Extract the (x, y) coordinate from the center of the cell holding the provided text.  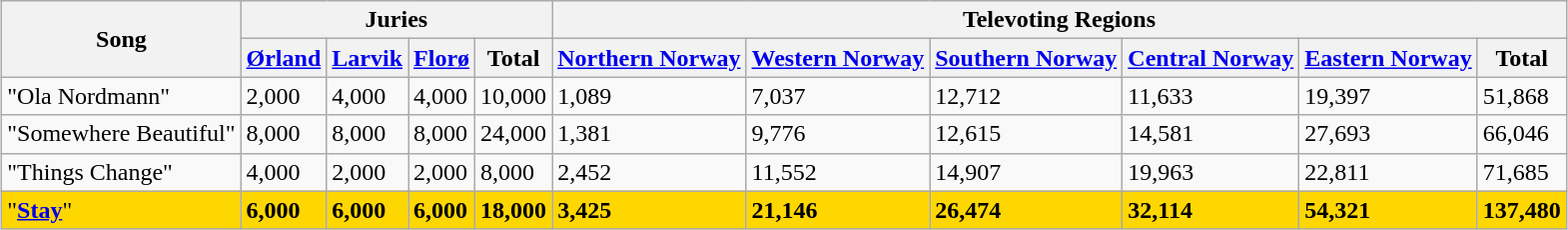
1,381 (649, 134)
12,712 (1027, 96)
Eastern Norway (1388, 58)
Larvik (368, 58)
26,474 (1027, 210)
"Ola Nordmann" (122, 96)
Ørland (284, 58)
22,811 (1388, 172)
54,321 (1388, 210)
1,089 (649, 96)
10,000 (513, 96)
14,907 (1027, 172)
66,046 (1522, 134)
19,963 (1210, 172)
71,685 (1522, 172)
11,633 (1210, 96)
19,397 (1388, 96)
"Stay" (122, 210)
137,480 (1522, 210)
Western Norway (838, 58)
3,425 (649, 210)
Central Norway (1210, 58)
7,037 (838, 96)
Televoting Regions (1060, 20)
Florø (441, 58)
51,868 (1522, 96)
Song (122, 39)
14,581 (1210, 134)
21,146 (838, 210)
Southern Norway (1027, 58)
2,452 (649, 172)
27,693 (1388, 134)
Northern Norway (649, 58)
24,000 (513, 134)
18,000 (513, 210)
"Somewhere Beautiful" (122, 134)
"Things Change" (122, 172)
9,776 (838, 134)
11,552 (838, 172)
12,615 (1027, 134)
Juries (396, 20)
32,114 (1210, 210)
